Detect which cell encompasses the target text, then output its [X, Y] center coordinate. 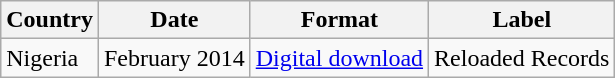
Label [522, 20]
Nigeria [50, 58]
Country [50, 20]
Date [174, 20]
Format [339, 20]
Digital download [339, 58]
February 2014 [174, 58]
Reloaded Records [522, 58]
